Return (x, y) of the center of cell containing provided text 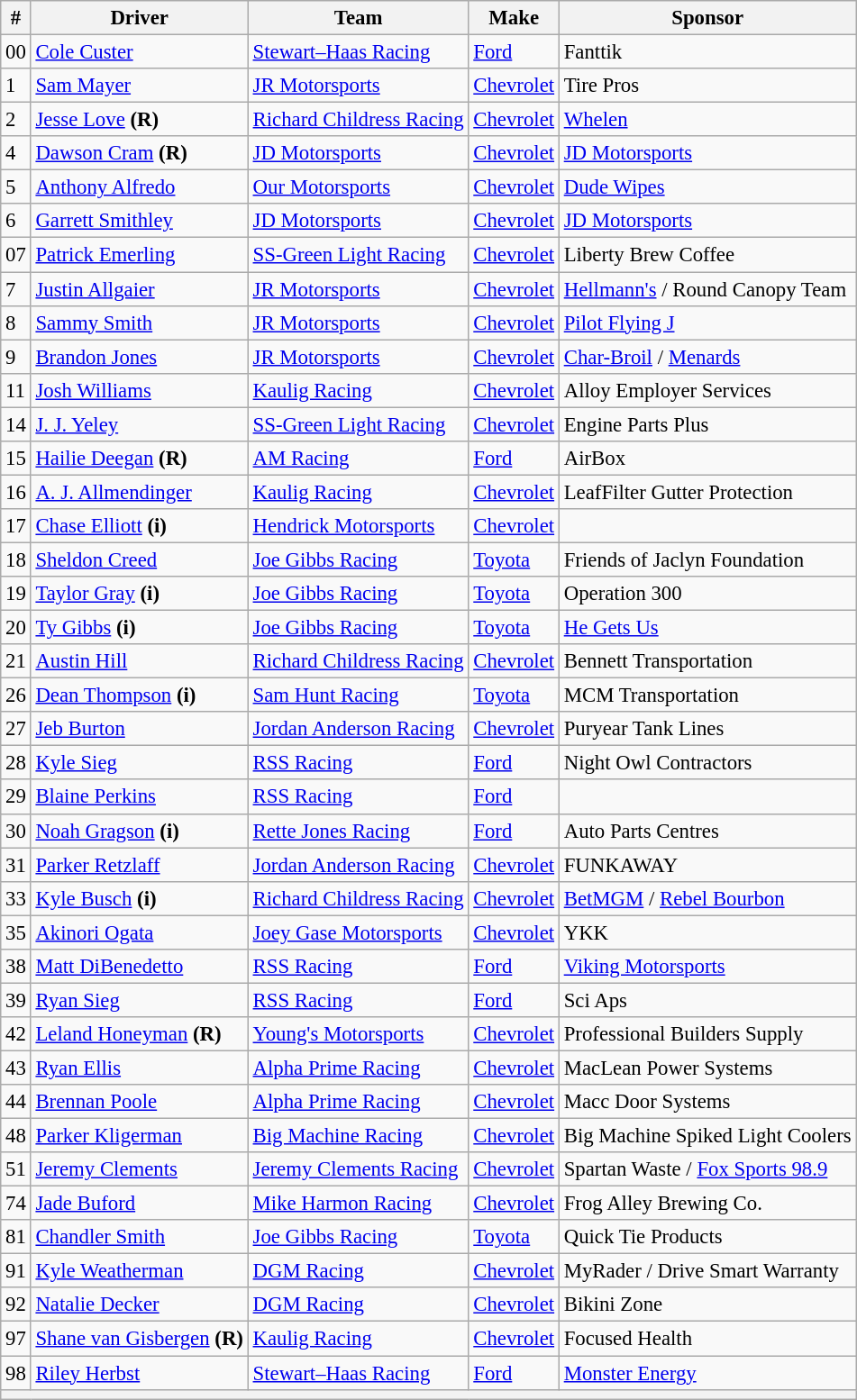
33 (16, 898)
38 (16, 967)
Big Machine Racing (359, 1136)
Jeremy Clements (139, 1169)
44 (16, 1102)
Chase Elliott (i) (139, 526)
He Gets Us (707, 628)
Frog Alley Brewing Co. (707, 1204)
48 (16, 1136)
81 (16, 1237)
Dude Wipes (707, 187)
29 (16, 797)
Parker Kligerman (139, 1136)
Kyle Busch (i) (139, 898)
8 (16, 323)
Hellmann's / Round Canopy Team (707, 289)
51 (16, 1169)
Garrett Smithley (139, 221)
43 (16, 1068)
Sammy Smith (139, 323)
35 (16, 932)
20 (16, 628)
00 (16, 52)
Professional Builders Supply (707, 1034)
Make (514, 18)
Bikini Zone (707, 1305)
30 (16, 831)
Spartan Waste / Fox Sports 98.9 (707, 1169)
Jesse Love (R) (139, 120)
16 (16, 492)
A. J. Allmendinger (139, 492)
YKK (707, 932)
26 (16, 695)
11 (16, 390)
MCM Transportation (707, 695)
Noah Gragson (i) (139, 831)
Jade Buford (139, 1204)
Brennan Poole (139, 1102)
Monster Energy (707, 1373)
07 (16, 255)
27 (16, 729)
5 (16, 187)
Macc Door Systems (707, 1102)
Cole Custer (139, 52)
Shane van Gisbergen (R) (139, 1339)
Focused Health (707, 1339)
98 (16, 1373)
Engine Parts Plus (707, 424)
Blaine Perkins (139, 797)
Leland Honeyman (R) (139, 1034)
Ryan Ellis (139, 1068)
Viking Motorsports (707, 967)
Akinori Ogata (139, 932)
Bennett Transportation (707, 661)
Driver (139, 18)
AM Racing (359, 459)
Patrick Emerling (139, 255)
Pilot Flying J (707, 323)
Riley Herbst (139, 1373)
# (16, 18)
Rette Jones Racing (359, 831)
Anthony Alfredo (139, 187)
14 (16, 424)
AirBox (707, 459)
91 (16, 1271)
Sponsor (707, 18)
Josh Williams (139, 390)
Taylor Gray (i) (139, 594)
FUNKAWAY (707, 865)
Char-Broil / Menards (707, 357)
Jeremy Clements Racing (359, 1169)
Quick Tie Products (707, 1237)
Austin Hill (139, 661)
Matt DiBenedetto (139, 967)
Fanttik (707, 52)
Young's Motorsports (359, 1034)
39 (16, 1000)
Dawson Cram (R) (139, 153)
Team (359, 18)
21 (16, 661)
7 (16, 289)
1 (16, 86)
18 (16, 559)
Dean Thompson (i) (139, 695)
Ryan Sieg (139, 1000)
Kyle Weatherman (139, 1271)
MacLean Power Systems (707, 1068)
42 (16, 1034)
Justin Allgaier (139, 289)
Puryear Tank Lines (707, 729)
9 (16, 357)
92 (16, 1305)
Our Motorsports (359, 187)
Auto Parts Centres (707, 831)
Night Owl Contractors (707, 763)
Operation 300 (707, 594)
Tire Pros (707, 86)
Joey Gase Motorsports (359, 932)
Hailie Deegan (R) (139, 459)
6 (16, 221)
Whelen (707, 120)
Liberty Brew Coffee (707, 255)
Chandler Smith (139, 1237)
Hendrick Motorsports (359, 526)
Big Machine Spiked Light Coolers (707, 1136)
Sci Aps (707, 1000)
Sam Hunt Racing (359, 695)
Friends of Jaclyn Foundation (707, 559)
Natalie Decker (139, 1305)
Alloy Employer Services (707, 390)
15 (16, 459)
MyRader / Drive Smart Warranty (707, 1271)
4 (16, 153)
Parker Retzlaff (139, 865)
Jeb Burton (139, 729)
Brandon Jones (139, 357)
J. J. Yeley (139, 424)
19 (16, 594)
2 (16, 120)
Kyle Sieg (139, 763)
Sam Mayer (139, 86)
28 (16, 763)
Mike Harmon Racing (359, 1204)
97 (16, 1339)
74 (16, 1204)
Sheldon Creed (139, 559)
31 (16, 865)
Ty Gibbs (i) (139, 628)
17 (16, 526)
LeafFilter Gutter Protection (707, 492)
BetMGM / Rebel Bourbon (707, 898)
